Output the (x, y) coordinate of the center of the cell containing the given text.  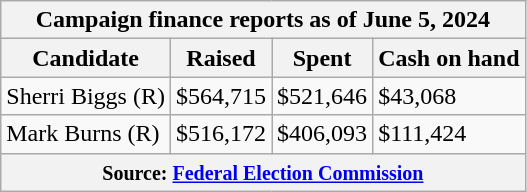
Mark Burns (R) (86, 134)
$111,424 (449, 134)
Campaign finance reports as of June 5, 2024 (263, 20)
$406,093 (322, 134)
Raised (220, 58)
$43,068 (449, 96)
Spent (322, 58)
$521,646 (322, 96)
Candidate (86, 58)
Cash on hand (449, 58)
Source: Federal Election Commission (263, 172)
$516,172 (220, 134)
$564,715 (220, 96)
Sherri Biggs (R) (86, 96)
